Scan for the cell matching the given text and deliver its [x, y] coordinate at center. 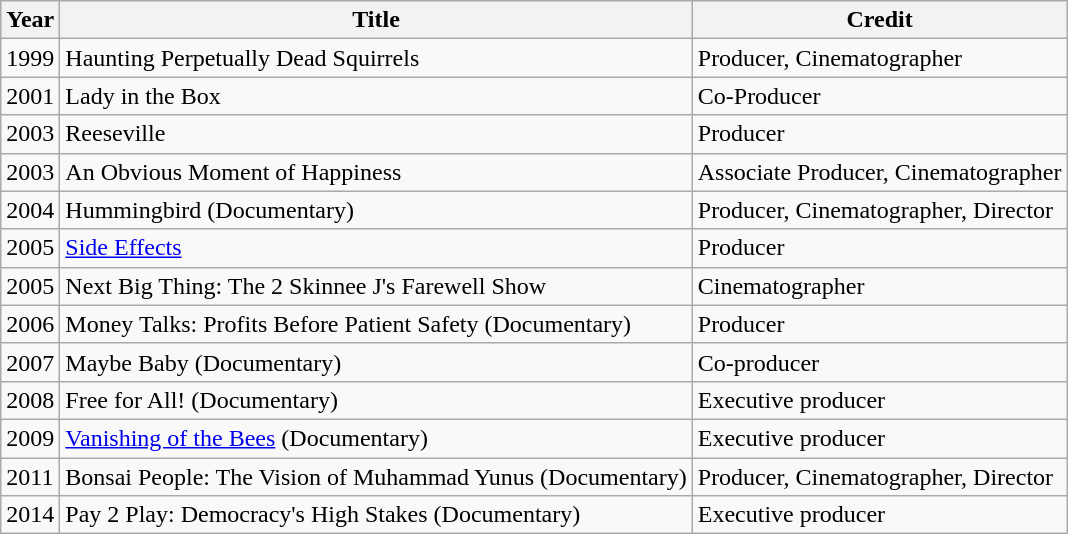
Side Effects [376, 248]
Reeseville [376, 134]
Hummingbird (Documentary) [376, 210]
Lady in the Box [376, 96]
An Obvious Moment of Happiness [376, 172]
Title [376, 20]
2004 [30, 210]
Bonsai People: The Vision of Muhammad Yunus (Documentary) [376, 477]
2006 [30, 324]
Free for All! (Documentary) [376, 400]
Co-Producer [880, 96]
Co-producer [880, 362]
Associate Producer, Cinematographer [880, 172]
Producer, Cinematographer [880, 58]
2014 [30, 515]
Credit [880, 20]
Pay 2 Play: Democracy's High Stakes (Documentary) [376, 515]
Maybe Baby (Documentary) [376, 362]
Year [30, 20]
2011 [30, 477]
2007 [30, 362]
2009 [30, 438]
2001 [30, 96]
Vanishing of the Bees (Documentary) [376, 438]
Money Talks: Profits Before Patient Safety (Documentary) [376, 324]
Next Big Thing: The 2 Skinnee J's Farewell Show [376, 286]
Cinematographer [880, 286]
2008 [30, 400]
1999 [30, 58]
Haunting Perpetually Dead Squirrels [376, 58]
